Detect which cell encompasses the target text, then output its [X, Y] center coordinate. 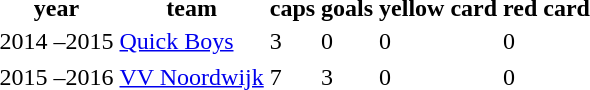
3 [292, 41]
Quick Boys [192, 41]
